Extract the [X, Y] coordinate from the center of the cell holding the provided text.  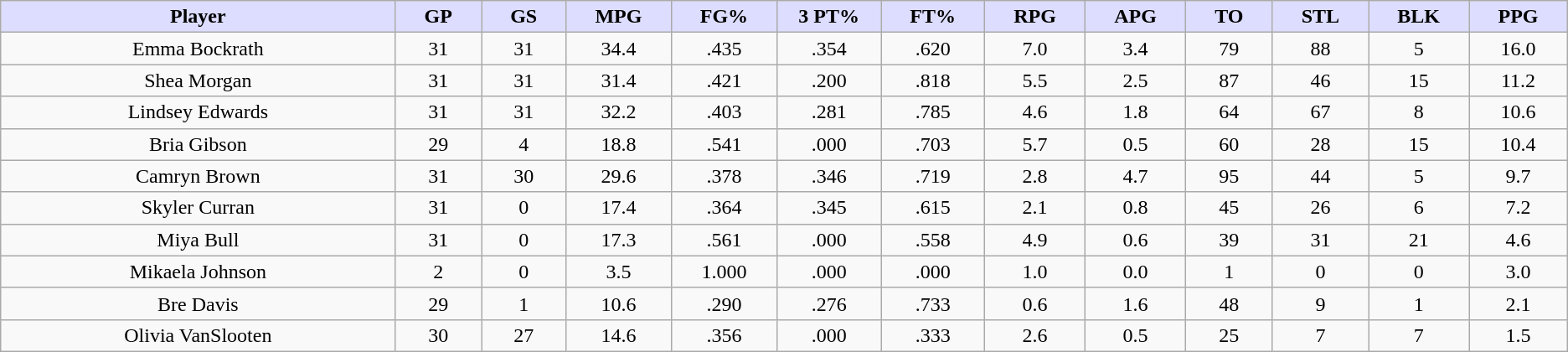
26 [1320, 208]
.733 [933, 303]
Shea Morgan [198, 80]
7.0 [1035, 49]
8 [1419, 112]
FT% [933, 17]
1.0 [1035, 272]
95 [1230, 176]
87 [1230, 80]
9 [1320, 303]
.818 [933, 80]
BLK [1419, 17]
.356 [724, 335]
Miya Bull [198, 240]
45 [1230, 208]
RPG [1035, 17]
2.5 [1136, 80]
10.4 [1519, 144]
GP [439, 17]
16.0 [1519, 49]
.403 [724, 112]
Lindsey Edwards [198, 112]
FG% [724, 17]
.333 [933, 335]
STL [1320, 17]
.620 [933, 49]
3.0 [1519, 272]
2.6 [1035, 335]
27 [524, 335]
48 [1230, 303]
.719 [933, 176]
28 [1320, 144]
.364 [724, 208]
3.4 [1136, 49]
6 [1419, 208]
17.4 [618, 208]
46 [1320, 80]
GS [524, 17]
.615 [933, 208]
0.8 [1136, 208]
11.2 [1519, 80]
39 [1230, 240]
1.000 [724, 272]
44 [1320, 176]
64 [1230, 112]
34.4 [618, 49]
.421 [724, 80]
.345 [829, 208]
2.8 [1035, 176]
MPG [618, 17]
Skyler Curran [198, 208]
9.7 [1519, 176]
Player [198, 17]
Emma Bockrath [198, 49]
.785 [933, 112]
67 [1320, 112]
1.8 [1136, 112]
.354 [829, 49]
APG [1136, 17]
2 [439, 272]
3 PT% [829, 17]
25 [1230, 335]
88 [1320, 49]
Olivia VanSlooten [198, 335]
32.2 [618, 112]
31.4 [618, 80]
.561 [724, 240]
Mikaela Johnson [198, 272]
.200 [829, 80]
1.5 [1519, 335]
.558 [933, 240]
1.6 [1136, 303]
.541 [724, 144]
.378 [724, 176]
5.7 [1035, 144]
.281 [829, 112]
.276 [829, 303]
17.3 [618, 240]
.435 [724, 49]
21 [1419, 240]
5.5 [1035, 80]
7.2 [1519, 208]
4.9 [1035, 240]
Bria Gibson [198, 144]
.290 [724, 303]
PPG [1519, 17]
TO [1230, 17]
4 [524, 144]
.346 [829, 176]
79 [1230, 49]
18.8 [618, 144]
60 [1230, 144]
4.7 [1136, 176]
0.0 [1136, 272]
3.5 [618, 272]
14.6 [618, 335]
Camryn Brown [198, 176]
29.6 [618, 176]
.703 [933, 144]
Bre Davis [198, 303]
